Identify which cell holds the provided text, then report its (X, Y) central coordinate. 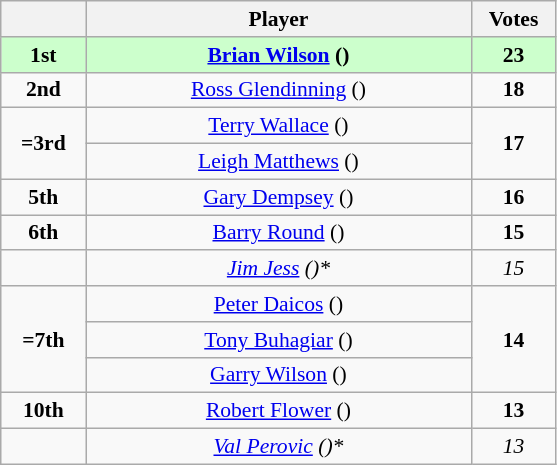
Barry Round () (278, 233)
5th (44, 197)
6th (44, 233)
Terry Wallace () (278, 126)
Brian Wilson () (278, 55)
2nd (44, 90)
Robert Flower () (278, 411)
17 (514, 144)
Peter Daicos () (278, 304)
18 (514, 90)
Ross Glendinning () (278, 90)
Jim Jess ()* (278, 269)
=3rd (44, 144)
=7th (44, 340)
1st (44, 55)
Tony Buhagiar () (278, 340)
Votes (514, 19)
Player (278, 19)
10th (44, 411)
23 (514, 55)
Gary Dempsey () (278, 197)
Val Perovic ()* (278, 447)
Leigh Matthews () (278, 162)
14 (514, 340)
Garry Wilson () (278, 375)
16 (514, 197)
